Find where the given text appears and provide that cell's center as [X, Y] coordinate. 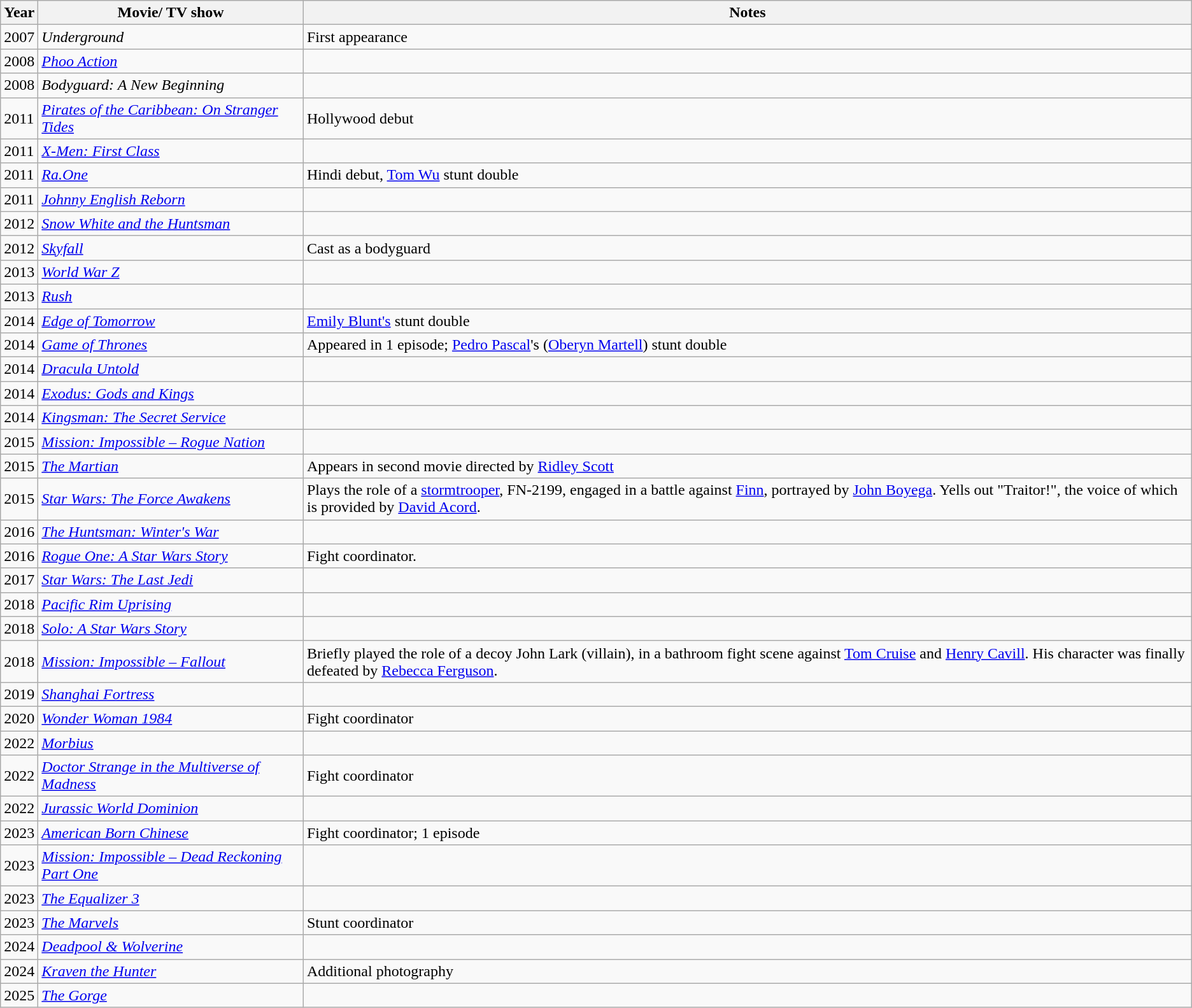
Pacific Rim Uprising [171, 604]
Appears in second movie directed by Ridley Scott [748, 466]
Additional photography [748, 971]
Underground [171, 37]
2007 [19, 37]
Mission: Impossible – Rogue Nation [171, 442]
First appearance [748, 37]
2017 [19, 580]
The Martian [171, 466]
Star Wars: The Force Awakens [171, 499]
Jurassic World Dominion [171, 809]
Fight coordinator. [748, 556]
Bodyguard: A New Beginning [171, 85]
Exodus: Gods and Kings [171, 394]
Shanghai Fortress [171, 694]
American Born Chinese [171, 833]
Ra.One [171, 175]
Skyfall [171, 248]
Hollywood debut [748, 118]
Movie/ TV show [171, 13]
The Marvels [171, 923]
Dracula Untold [171, 369]
Mission: Impossible – Dead Reckoning Part One [171, 866]
Kingsman: The Secret Service [171, 418]
Edge of Tomorrow [171, 320]
Rush [171, 296]
Game of Thrones [171, 345]
Emily Blunt's stunt double [748, 320]
Mission: Impossible – Fallout [171, 661]
The Huntsman: Winter's War [171, 532]
Deadpool & Wolverine [171, 947]
Snow White and the Huntsman [171, 224]
Appeared in 1 episode; Pedro Pascal's (Oberyn Martell) stunt double [748, 345]
2020 [19, 718]
Doctor Strange in the Multiverse of Madness [171, 776]
The Gorge [171, 995]
Solo: A Star Wars Story [171, 628]
2019 [19, 694]
Pirates of the Caribbean: On Stranger Tides [171, 118]
The Equalizer 3 [171, 898]
Cast as a bodyguard [748, 248]
Johnny English Reborn [171, 199]
2025 [19, 995]
Hindi debut, Tom Wu stunt double [748, 175]
Rogue One: A Star Wars Story [171, 556]
X-Men: First Class [171, 151]
Notes [748, 13]
Wonder Woman 1984 [171, 718]
Fight coordinator; 1 episode [748, 833]
Stunt coordinator [748, 923]
Year [19, 13]
World War Z [171, 272]
Phoo Action [171, 61]
Star Wars: The Last Jedi [171, 580]
Kraven the Hunter [171, 971]
Morbius [171, 743]
